Determine the (x, y) coordinate at the center of the cell enclosing the given text.  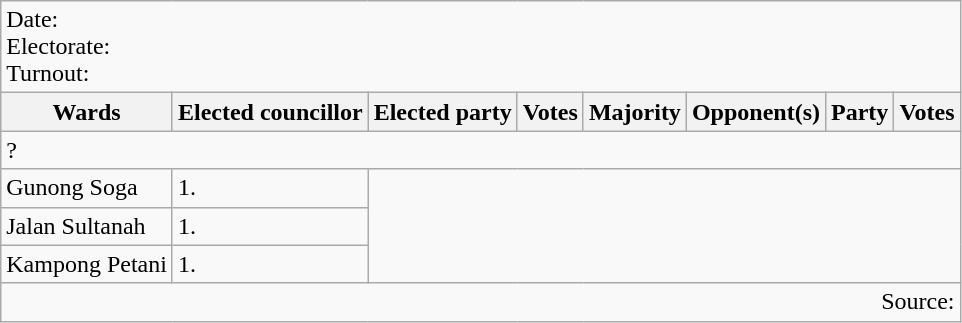
Kampong Petani (87, 264)
? (480, 150)
Party (860, 112)
Opponent(s) (756, 112)
Gunong Soga (87, 188)
Wards (87, 112)
Date: Electorate: Turnout: (480, 47)
Elected party (442, 112)
Elected councillor (270, 112)
Jalan Sultanah (87, 226)
Majority (634, 112)
Source: (480, 302)
